Determine the (x, y) coordinate at the center of the cell enclosing the given text.  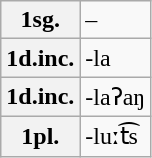
-laʔaŋ (116, 97)
– (116, 20)
1pl. (40, 136)
-luːt͡s (116, 136)
-la (116, 58)
1sg. (40, 20)
